From the cell containing the given text, extract its center point as (X, Y) coordinate. 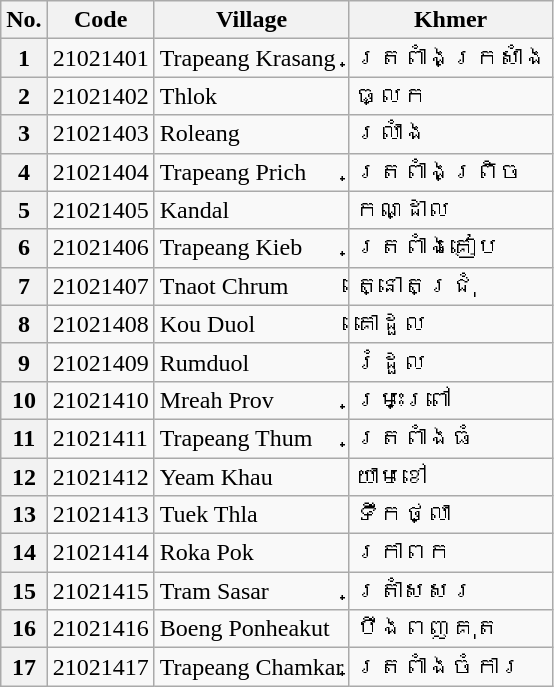
យាមខៅ (450, 477)
រំដួល (450, 362)
21021408 (100, 324)
21021410 (100, 400)
21021417 (100, 667)
Village (252, 20)
ត្រពាំងធំ (450, 438)
ធ្លក (450, 96)
11 (24, 438)
រលាំង (450, 134)
21021412 (100, 477)
Trapeang Prich (252, 172)
21021406 (100, 248)
កណ្ដាល (450, 210)
21021416 (100, 629)
Tram Sasar (252, 591)
ម្រះព្រៅ (450, 400)
ត្រពាំងព្រិច (450, 172)
Mreah Prov (252, 400)
គោដួល (450, 324)
21021404 (100, 172)
6 (24, 248)
21021413 (100, 515)
7 (24, 286)
21021407 (100, 286)
4 (24, 172)
No. (24, 20)
Trapeang Krasang (252, 58)
21021415 (100, 591)
Thlok (252, 96)
21021405 (100, 210)
21021411 (100, 438)
Trapeang Thum (252, 438)
បឹងពញគុត (450, 629)
Roleang (252, 134)
Tnaot Chrum (252, 286)
13 (24, 515)
Trapeang Chamkar (252, 667)
ត្នោតជ្រុំ (450, 286)
12 (24, 477)
រកាពក (450, 553)
14 (24, 553)
Khmer (450, 20)
ត្រពាំងគៀប (450, 248)
Rumduol (252, 362)
ត្រាំសសរ (450, 591)
Tuek Thla (252, 515)
Kandal (252, 210)
9 (24, 362)
3 (24, 134)
21021409 (100, 362)
Yeam Khau (252, 477)
10 (24, 400)
21021401 (100, 58)
Roka Pok (252, 553)
Trapeang Kieb (252, 248)
16 (24, 629)
21021402 (100, 96)
5 (24, 210)
Boeng Ponheakut (252, 629)
2 (24, 96)
21021403 (100, 134)
21021414 (100, 553)
ត្រពាំងក្រសាំង (450, 58)
Code (100, 20)
1 (24, 58)
15 (24, 591)
ត្រពាំងចំការ (450, 667)
Kou Duol (252, 324)
17 (24, 667)
ទឹកថ្លា (450, 515)
8 (24, 324)
